Identify which cell holds the provided text, then report its [X, Y] central coordinate. 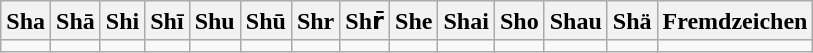
Shr [315, 21]
Shai [466, 21]
Shī [167, 21]
Shu [214, 21]
Sho [519, 21]
Shr̄ [365, 21]
Shā [76, 21]
Shau [576, 21]
Sha [26, 21]
She [414, 21]
Shä [632, 21]
Shū [266, 21]
Fremdzeichen [735, 21]
Shi [122, 21]
